Extract the (X, Y) coordinate from the center of the cell holding the provided text.  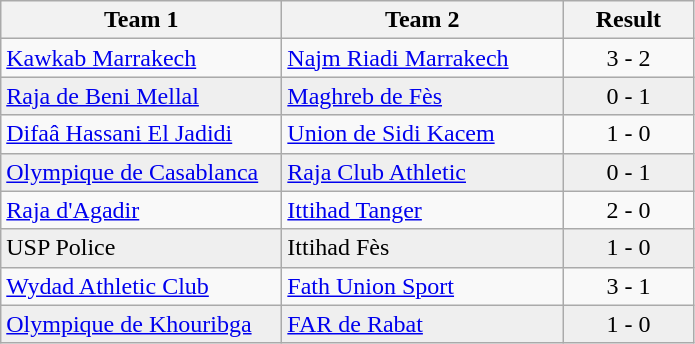
Raja de Beni Mellal (142, 96)
Wydad Athletic Club (142, 286)
Union de Sidi Kacem (422, 134)
Olympique de Casablanca (142, 172)
3 - 2 (628, 58)
Difaâ Hassani El Jadidi (142, 134)
Maghreb de Fès (422, 96)
Ittihad Fès (422, 248)
Raja Club Athletic (422, 172)
Olympique de Khouribga (142, 324)
Result (628, 20)
USP Police (142, 248)
2 - 0 (628, 210)
Team 1 (142, 20)
Ittihad Tanger (422, 210)
Najm Riadi Marrakech (422, 58)
Raja d'Agadir (142, 210)
FAR de Rabat (422, 324)
3 - 1 (628, 286)
Kawkab Marrakech (142, 58)
Fath Union Sport (422, 286)
Team 2 (422, 20)
